Determine the (X, Y) coordinate at the center of the cell enclosing the given text.  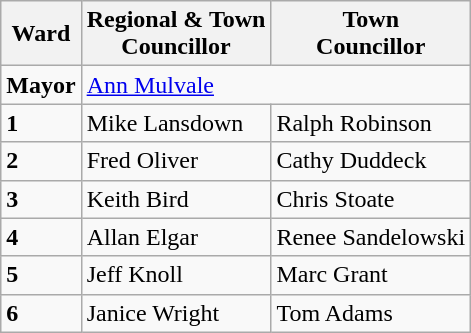
Allan Elgar (176, 237)
TownCouncillor (371, 34)
6 (41, 313)
1 (41, 123)
Ann Mulvale (276, 85)
4 (41, 237)
Jeff Knoll (176, 275)
5 (41, 275)
Keith Bird (176, 199)
Fred Oliver (176, 161)
Marc Grant (371, 275)
Mike Lansdown (176, 123)
3 (41, 199)
Tom Adams (371, 313)
Regional & TownCouncillor (176, 34)
Cathy Duddeck (371, 161)
2 (41, 161)
Janice Wright (176, 313)
Mayor (41, 85)
Ward (41, 34)
Renee Sandelowski (371, 237)
Chris Stoate (371, 199)
Ralph Robinson (371, 123)
